Provide the [X, Y] coordinate of the cell's center where the given text is located.  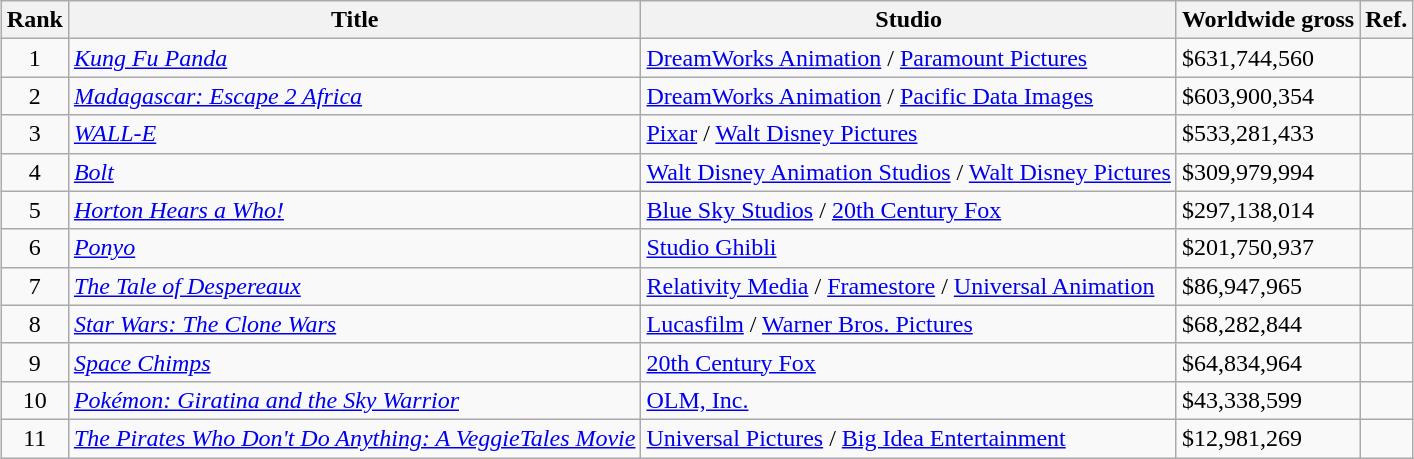
5 [34, 210]
6 [34, 248]
$201,750,937 [1268, 248]
10 [34, 400]
Horton Hears a Who! [354, 210]
4 [34, 172]
Madagascar: Escape 2 Africa [354, 96]
3 [34, 134]
2 [34, 96]
9 [34, 362]
8 [34, 324]
Blue Sky Studios / 20th Century Fox [908, 210]
$12,981,269 [1268, 438]
Studio Ghibli [908, 248]
Studio [908, 20]
Space Chimps [354, 362]
$86,947,965 [1268, 286]
WALL-E [354, 134]
Star Wars: The Clone Wars [354, 324]
$309,979,994 [1268, 172]
Ref. [1386, 20]
11 [34, 438]
Bolt [354, 172]
1 [34, 58]
DreamWorks Animation / Pacific Data Images [908, 96]
The Tale of Despereaux [354, 286]
The Pirates Who Don't Do Anything: A VeggieTales Movie [354, 438]
$64,834,964 [1268, 362]
OLM, Inc. [908, 400]
Worldwide gross [1268, 20]
Kung Fu Panda [354, 58]
$297,138,014 [1268, 210]
$43,338,599 [1268, 400]
7 [34, 286]
Walt Disney Animation Studios / Walt Disney Pictures [908, 172]
Pokémon: Giratina and the Sky Warrior [354, 400]
$603,900,354 [1268, 96]
DreamWorks Animation / Paramount Pictures [908, 58]
Universal Pictures / Big Idea Entertainment [908, 438]
Title [354, 20]
$68,282,844 [1268, 324]
Ponyo [354, 248]
Relativity Media / Framestore / Universal Animation [908, 286]
$533,281,433 [1268, 134]
20th Century Fox [908, 362]
Rank [34, 20]
Lucasfilm / Warner Bros. Pictures [908, 324]
$631,744,560 [1268, 58]
Pixar / Walt Disney Pictures [908, 134]
